Identify which cell holds the provided text, then report its [x, y] central coordinate. 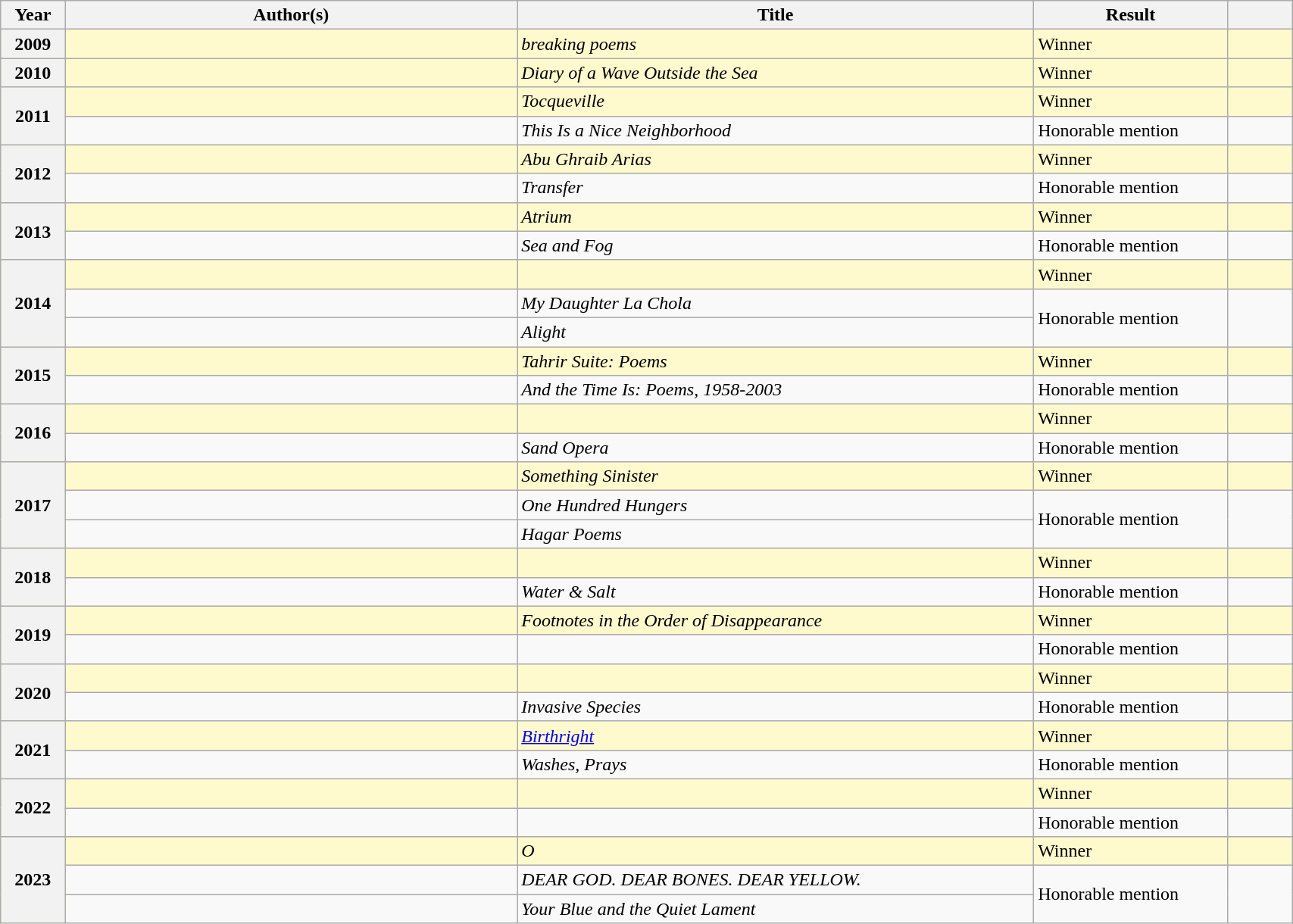
Title [776, 15]
This Is a Nice Neighborhood [776, 130]
Your Blue and the Quiet Lament [776, 909]
O [776, 851]
Atrium [776, 217]
Sand Opera [776, 448]
Birthright [776, 735]
Alight [776, 332]
2018 [33, 577]
2012 [33, 173]
Washes, Prays [776, 764]
2020 [33, 692]
2011 [33, 116]
Water & Salt [776, 592]
One Hundred Hungers [776, 505]
breaking poems [776, 44]
Sea and Fog [776, 245]
DEAR GOD. DEAR BONES. DEAR YELLOW. [776, 880]
2017 [33, 505]
2023 [33, 880]
2019 [33, 635]
Something Sinister [776, 476]
Author(s) [291, 15]
Year [33, 15]
Abu Ghraib Arias [776, 159]
2021 [33, 750]
2014 [33, 303]
Footnotes in the Order of Disappearance [776, 620]
2015 [33, 376]
2013 [33, 231]
Hagar Poems [776, 534]
Tahrir Suite: Poems [776, 361]
2022 [33, 807]
Invasive Species [776, 707]
2009 [33, 44]
And the Time Is: Poems, 1958-2003 [776, 390]
2010 [33, 73]
Result [1131, 15]
2016 [33, 433]
Tocqueville [776, 101]
My Daughter La Chola [776, 303]
Transfer [776, 188]
Diary of a Wave Outside the Sea [776, 73]
